Find where the given text appears and provide that cell's center as (X, Y) coordinate. 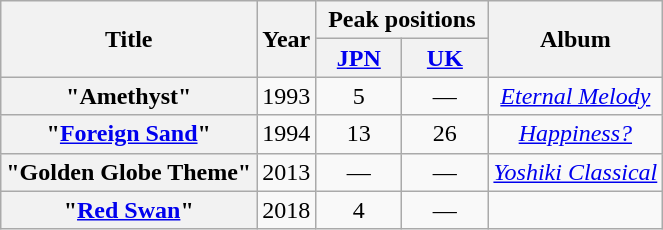
JPN (359, 58)
1993 (286, 96)
13 (359, 134)
Peak positions (402, 20)
UK (445, 58)
Happiness? (576, 134)
1994 (286, 134)
"Foreign Sand" (129, 134)
Eternal Melody (576, 96)
4 (359, 210)
Yoshiki Classical (576, 172)
"Red Swan" (129, 210)
2013 (286, 172)
"Amethyst" (129, 96)
Year (286, 39)
Album (576, 39)
Title (129, 39)
26 (445, 134)
2018 (286, 210)
5 (359, 96)
"Golden Globe Theme" (129, 172)
